Extract the [x, y] coordinate from the center of the cell holding the provided text.  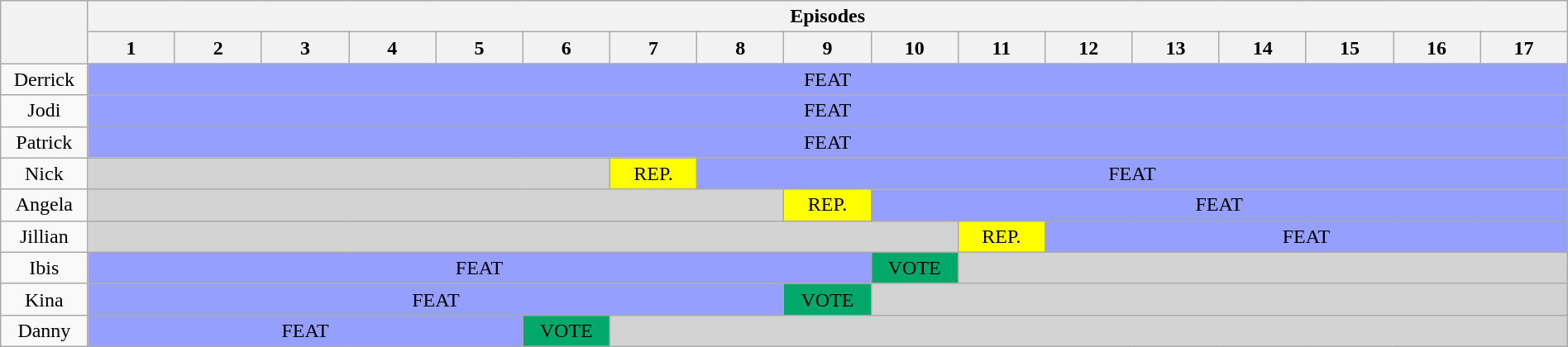
Jillian [45, 236]
Danny [45, 330]
Nick [45, 173]
Jodi [45, 111]
8 [741, 48]
4 [392, 48]
Kina [45, 299]
9 [827, 48]
Episodes [827, 17]
16 [1436, 48]
1 [131, 48]
11 [1001, 48]
Patrick [45, 142]
7 [653, 48]
17 [1524, 48]
Angela [45, 205]
6 [566, 48]
Ibis [45, 268]
10 [915, 48]
Derrick [45, 79]
13 [1176, 48]
2 [218, 48]
5 [480, 48]
14 [1262, 48]
15 [1350, 48]
3 [304, 48]
12 [1088, 48]
